Output the (X, Y) coordinate of the center of the cell containing the given text.  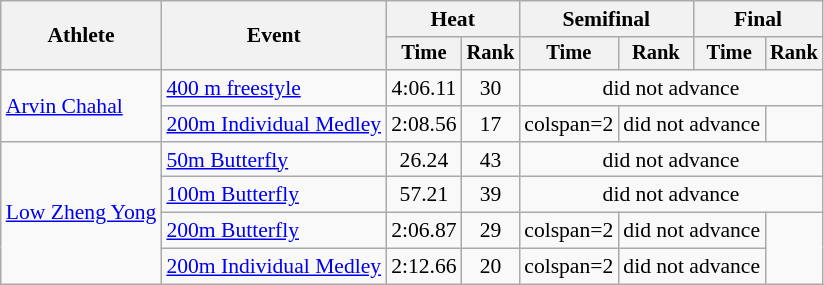
Final (758, 19)
26.24 (424, 160)
200m Butterfly (274, 231)
Heat (452, 19)
50m Butterfly (274, 160)
43 (491, 160)
29 (491, 231)
2:08.56 (424, 124)
30 (491, 88)
17 (491, 124)
2:06.87 (424, 231)
20 (491, 267)
2:12.66 (424, 267)
400 m freestyle (274, 88)
4:06.11 (424, 88)
39 (491, 195)
Event (274, 36)
Arvin Chahal (82, 106)
Low Zheng Yong (82, 213)
100m Butterfly (274, 195)
57.21 (424, 195)
Athlete (82, 36)
Semifinal (606, 19)
